Provide the [X, Y] coordinate of the cell's center where the given text is located.  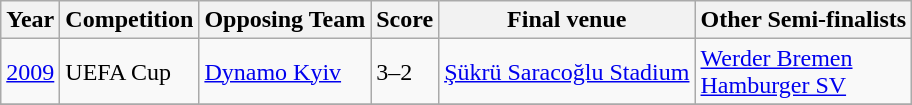
Other Semi-finalists [804, 20]
UEFA Cup [130, 72]
Şükrü Saracoğlu Stadium [567, 72]
Final venue [567, 20]
Score [405, 20]
2009 [30, 72]
3–2 [405, 72]
Year [30, 20]
Dynamo Kyiv [285, 72]
Competition [130, 20]
Werder Bremen Hamburger SV [804, 72]
Opposing Team [285, 20]
